Identify which cell holds the provided text, then report its (x, y) central coordinate. 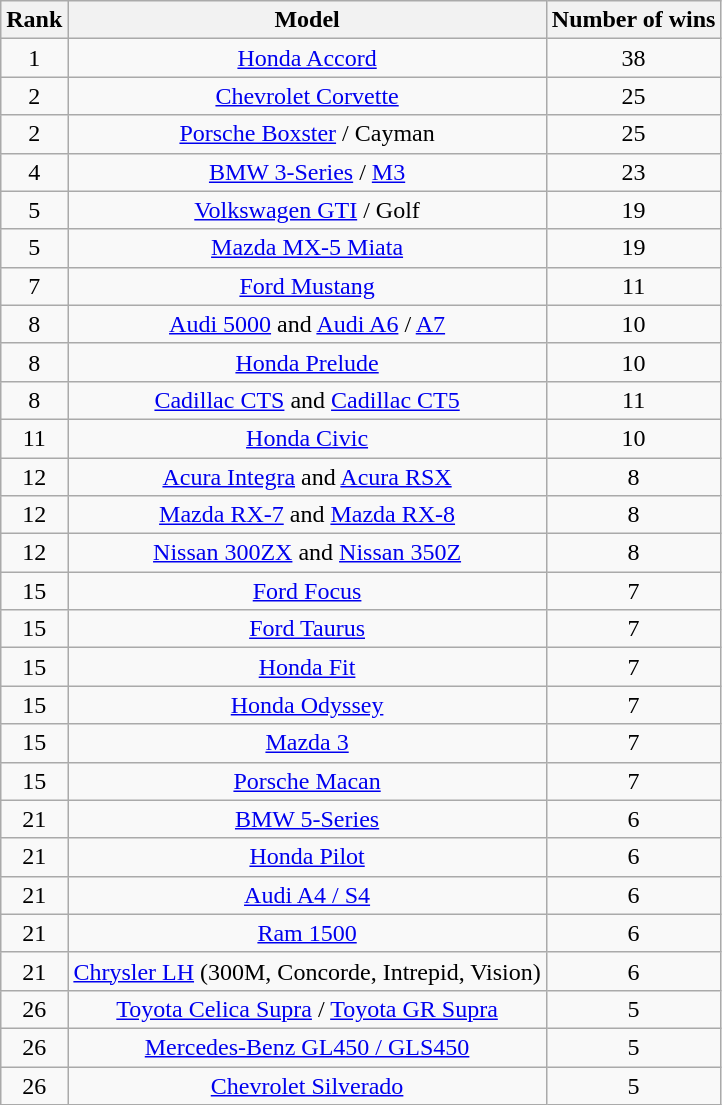
Chevrolet Corvette (307, 96)
Audi 5000 and Audi A6 / A7 (307, 324)
Honda Prelude (307, 362)
Acura Integra and Acura RSX (307, 477)
Nissan 300ZX and Nissan 350Z (307, 553)
Mazda MX-5 Miata (307, 248)
4 (34, 172)
38 (634, 58)
Ram 1500 (307, 933)
Porsche Macan (307, 781)
Volkswagen GTI / Golf (307, 210)
Honda Odyssey (307, 705)
Number of wins (634, 20)
Mercedes-Benz GL450 / GLS450 (307, 1047)
Honda Accord (307, 58)
Chrysler LH (300M, Concorde, Intrepid, Vision) (307, 971)
Audi A4 / S4 (307, 895)
Ford Taurus (307, 629)
Ford Mustang (307, 286)
Chevrolet Silverado (307, 1085)
Honda Civic (307, 438)
Cadillac CTS and Cadillac CT5 (307, 400)
Toyota Celica Supra / Toyota GR Supra (307, 1009)
BMW 3-Series / M3 (307, 172)
Rank (34, 20)
23 (634, 172)
Mazda 3 (307, 743)
Honda Fit (307, 667)
Model (307, 20)
BMW 5-Series (307, 819)
Honda Pilot (307, 857)
1 (34, 58)
Mazda RX-7 and Mazda RX-8 (307, 515)
Ford Focus (307, 591)
Porsche Boxster / Cayman (307, 134)
